Scan for the cell matching the given text and deliver its [X, Y] coordinate at center. 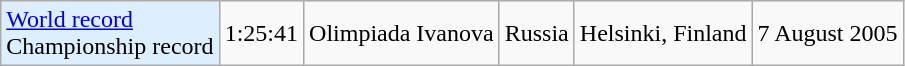
1:25:41 [261, 34]
Russia [536, 34]
Helsinki, Finland [663, 34]
World recordChampionship record [110, 34]
7 August 2005 [828, 34]
Olimpiada Ivanova [402, 34]
